Identify which cell holds the provided text, then report its (x, y) central coordinate. 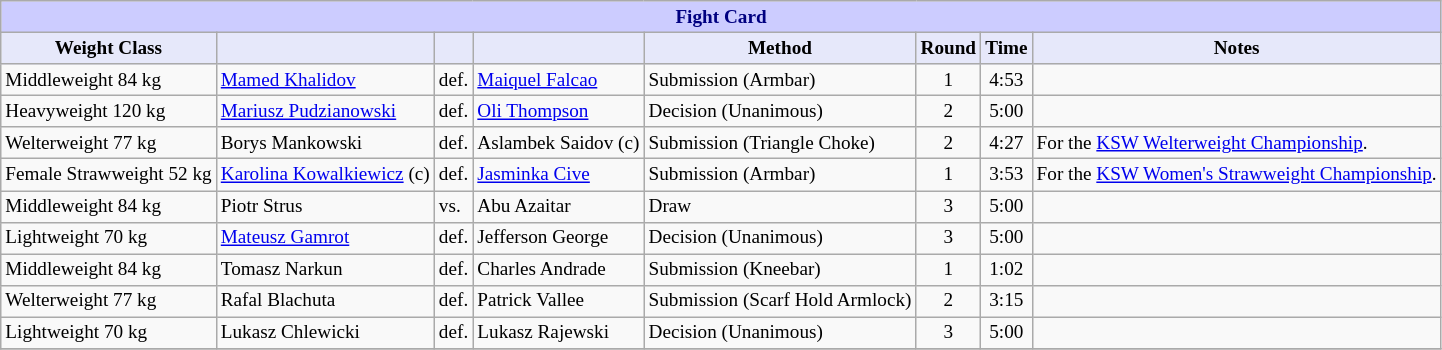
Notes (1236, 48)
vs. (453, 206)
Submission (Triangle Choke) (780, 143)
Jefferson George (558, 238)
Mateusz Gamrot (325, 238)
Fight Card (721, 17)
Mamed Khalidov (325, 80)
Mariusz Pudzianowski (325, 111)
For the KSW Women's Strawweight Championship. (1236, 175)
Karolina Kowalkiewicz (c) (325, 175)
Jasminka Cive (558, 175)
Weight Class (108, 48)
Lukasz Chlewicki (325, 333)
For the KSW Welterweight Championship. (1236, 143)
4:27 (1006, 143)
1:02 (1006, 270)
Submission (Scarf Hold Armlock) (780, 301)
Submission (Kneebar) (780, 270)
4:53 (1006, 80)
Lukasz Rajewski (558, 333)
Heavyweight 120 kg (108, 111)
Time (1006, 48)
Oli Thompson (558, 111)
3:53 (1006, 175)
Maiquel Falcao (558, 80)
3:15 (1006, 301)
Round (948, 48)
Draw (780, 206)
Tomasz Narkun (325, 270)
Rafal Blachuta (325, 301)
Aslambek Saidov (c) (558, 143)
Piotr Strus (325, 206)
Method (780, 48)
Abu Azaitar (558, 206)
Charles Andrade (558, 270)
Patrick Vallee (558, 301)
Borys Mankowski (325, 143)
Female Strawweight 52 kg (108, 175)
